Capture the cell that displays the provided text and extract its (x, y) central coordinate. 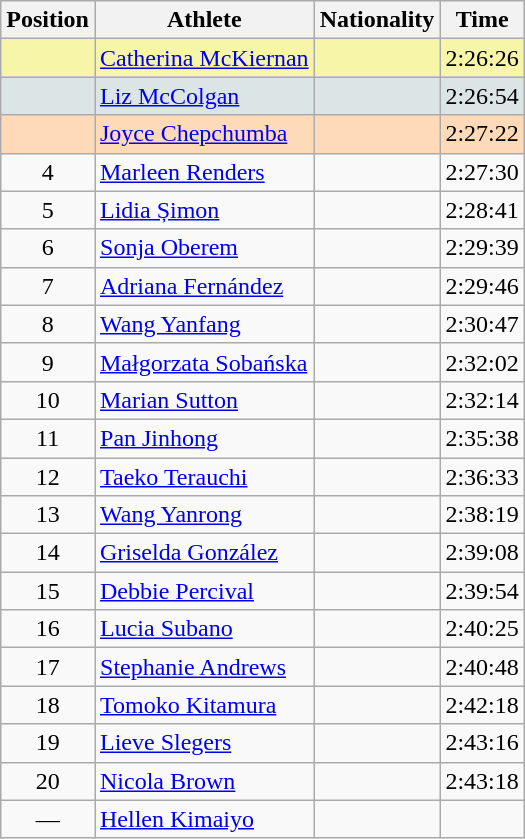
2:39:54 (482, 591)
Małgorzata Sobańska (204, 362)
— (48, 819)
2:43:18 (482, 781)
Tomoko Kitamura (204, 705)
Debbie Percival (204, 591)
20 (48, 781)
2:32:02 (482, 362)
Lieve Slegers (204, 743)
Joyce Chepchumba (204, 134)
2:32:14 (482, 400)
Lidia Șimon (204, 210)
2:27:22 (482, 134)
2:26:54 (482, 96)
2:43:16 (482, 743)
2:35:38 (482, 438)
2:29:46 (482, 286)
Marian Sutton (204, 400)
2:28:41 (482, 210)
2:27:30 (482, 172)
2:29:39 (482, 248)
Wang Yanrong (204, 515)
13 (48, 515)
Nationality (377, 20)
Wang Yanfang (204, 324)
Nicola Brown (204, 781)
Catherina McKiernan (204, 58)
2:30:47 (482, 324)
4 (48, 172)
2:36:33 (482, 477)
17 (48, 667)
Time (482, 20)
16 (48, 629)
Adriana Fernández (204, 286)
Griselda González (204, 553)
14 (48, 553)
Position (48, 20)
11 (48, 438)
9 (48, 362)
18 (48, 705)
Athlete (204, 20)
2:39:08 (482, 553)
2:40:48 (482, 667)
6 (48, 248)
19 (48, 743)
2:26:26 (482, 58)
7 (48, 286)
Hellen Kimaiyo (204, 819)
2:42:18 (482, 705)
12 (48, 477)
8 (48, 324)
Marleen Renders (204, 172)
Stephanie Andrews (204, 667)
10 (48, 400)
Liz McColgan (204, 96)
Sonja Oberem (204, 248)
2:38:19 (482, 515)
Lucia Subano (204, 629)
Pan Jinhong (204, 438)
2:40:25 (482, 629)
15 (48, 591)
Taeko Terauchi (204, 477)
5 (48, 210)
